Detect which cell encompasses the target text, then output its (x, y) center coordinate. 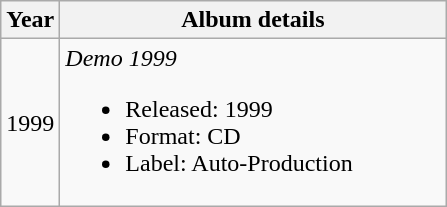
1999 (30, 122)
Year (30, 20)
Demo 1999Released: 1999Format: CDLabel: Auto-Production (253, 122)
Album details (253, 20)
